Scan for the cell matching the given text and deliver its [x, y] coordinate at center. 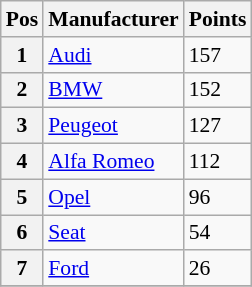
Manufacturer [113, 19]
BMW [113, 90]
96 [218, 197]
Audi [113, 55]
54 [218, 233]
7 [22, 269]
2 [22, 90]
1 [22, 55]
Opel [113, 197]
Points [218, 19]
157 [218, 55]
Peugeot [113, 126]
127 [218, 126]
26 [218, 269]
6 [22, 233]
152 [218, 90]
Pos [22, 19]
5 [22, 197]
Seat [113, 233]
Ford [113, 269]
Alfa Romeo [113, 162]
4 [22, 162]
112 [218, 162]
3 [22, 126]
